Locate the cell with the specified text and output its [X, Y] center coordinate. 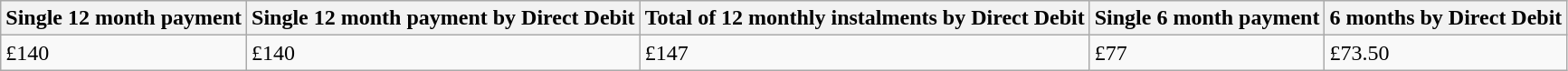
£73.50 [1446, 53]
Total of 12 monthly instalments by Direct Debit [865, 18]
£77 [1207, 53]
Single 12 month payment by Direct Debit [443, 18]
Single 6 month payment [1207, 18]
6 months by Direct Debit [1446, 18]
Single 12 month payment [124, 18]
£147 [865, 53]
